Capture the cell that displays the provided text and extract its (x, y) central coordinate. 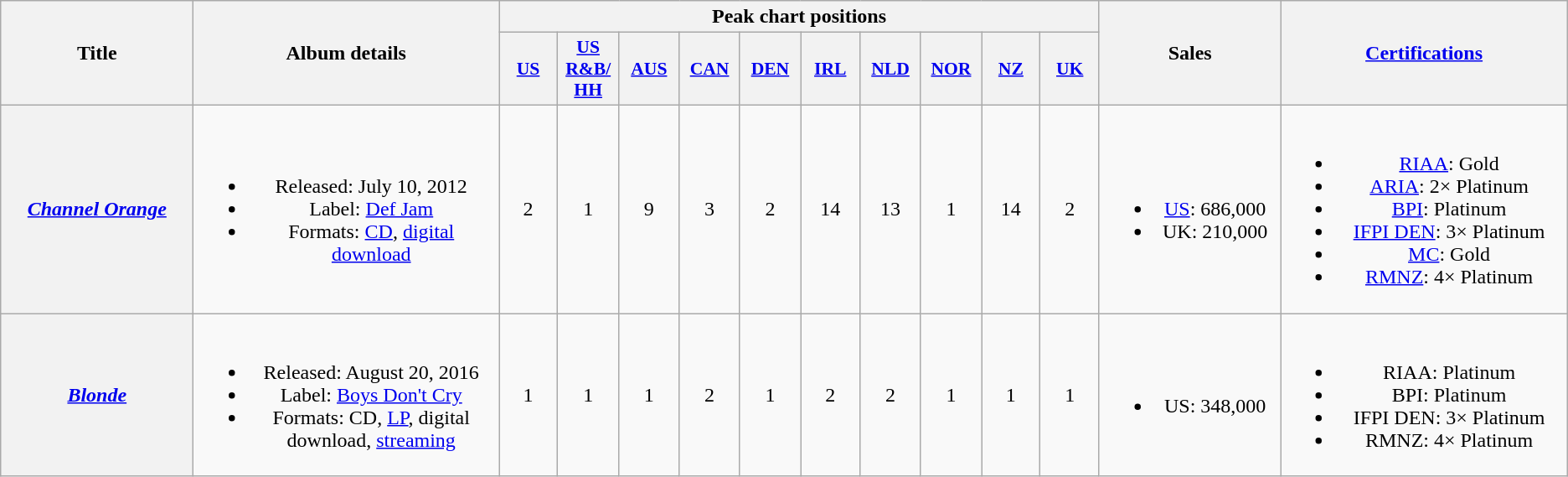
NLD (890, 69)
US (529, 69)
US: 348,000 (1189, 395)
3 (709, 209)
AUS (649, 69)
CAN (709, 69)
Blonde (97, 395)
DEN (770, 69)
9 (649, 209)
RIAA: GoldARIA: 2× PlatinumBPI: PlatinumIFPI DEN: 3× PlatinumMC: GoldRMNZ: 4× Platinum (1424, 209)
US: 686,000UK: 210,000 (1189, 209)
NZ (1011, 69)
Released: July 10, 2012Label: Def JamFormats: CD, digital download (347, 209)
Peak chart positions (799, 17)
Title (97, 54)
Released: August 20, 2016Label: Boys Don't CryFormats: CD, LP, digital download, streaming (347, 395)
USR&B/HH (588, 69)
IRL (831, 69)
RIAA: PlatinumBPI: PlatinumIFPI DEN: 3× PlatinumRMNZ: 4× Platinum (1424, 395)
Album details (347, 54)
NOR (952, 69)
UK (1070, 69)
Certifications (1424, 54)
13 (890, 209)
Channel Orange (97, 209)
Sales (1189, 54)
